Determine the (X, Y) coordinate at the center of the cell enclosing the given text.  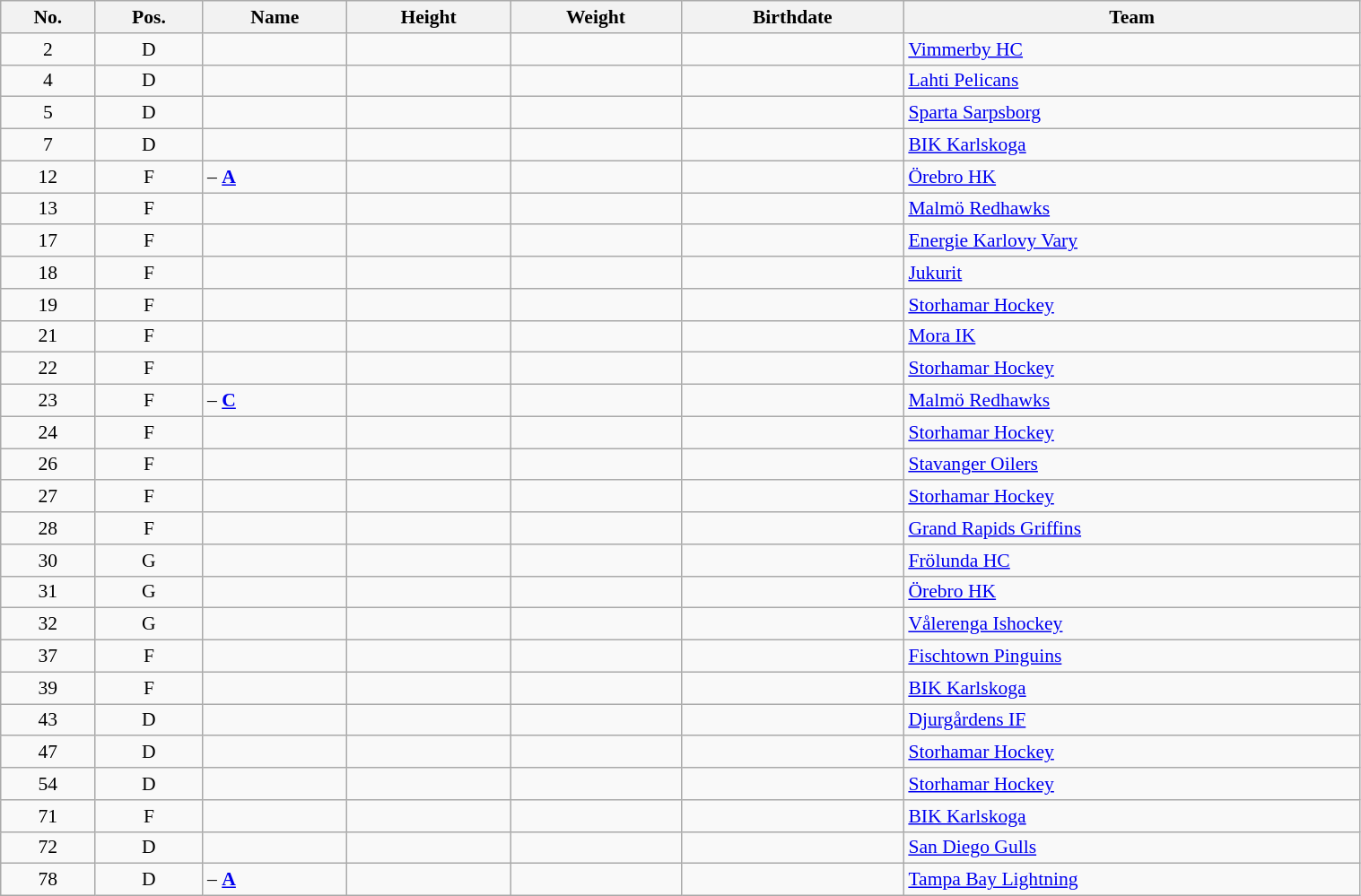
78 (48, 880)
Jukurit (1132, 273)
31 (48, 592)
Birthdate (792, 17)
23 (48, 401)
Mora IK (1132, 336)
Tampa Bay Lightning (1132, 880)
17 (48, 241)
Energie Karlovy Vary (1132, 241)
19 (48, 305)
Djurgårdens IF (1132, 720)
47 (48, 752)
72 (48, 848)
21 (48, 336)
Name (275, 17)
30 (48, 561)
Frölunda HC (1132, 561)
13 (48, 209)
27 (48, 497)
San Diego Gulls (1132, 848)
2 (48, 49)
Fischtown Pinguins (1132, 657)
Lahti Pelicans (1132, 81)
5 (48, 113)
18 (48, 273)
Weight (596, 17)
32 (48, 624)
Sparta Sarpsborg (1132, 113)
– C (275, 401)
Vimmerby HC (1132, 49)
Grand Rapids Griffins (1132, 528)
28 (48, 528)
Vålerenga Ishockey (1132, 624)
37 (48, 657)
43 (48, 720)
22 (48, 369)
26 (48, 465)
Team (1132, 17)
24 (48, 432)
7 (48, 145)
71 (48, 816)
4 (48, 81)
Height (429, 17)
No. (48, 17)
Stavanger Oilers (1132, 465)
39 (48, 688)
12 (48, 177)
Pos. (149, 17)
54 (48, 784)
